Return (x, y) of the center of cell containing provided text 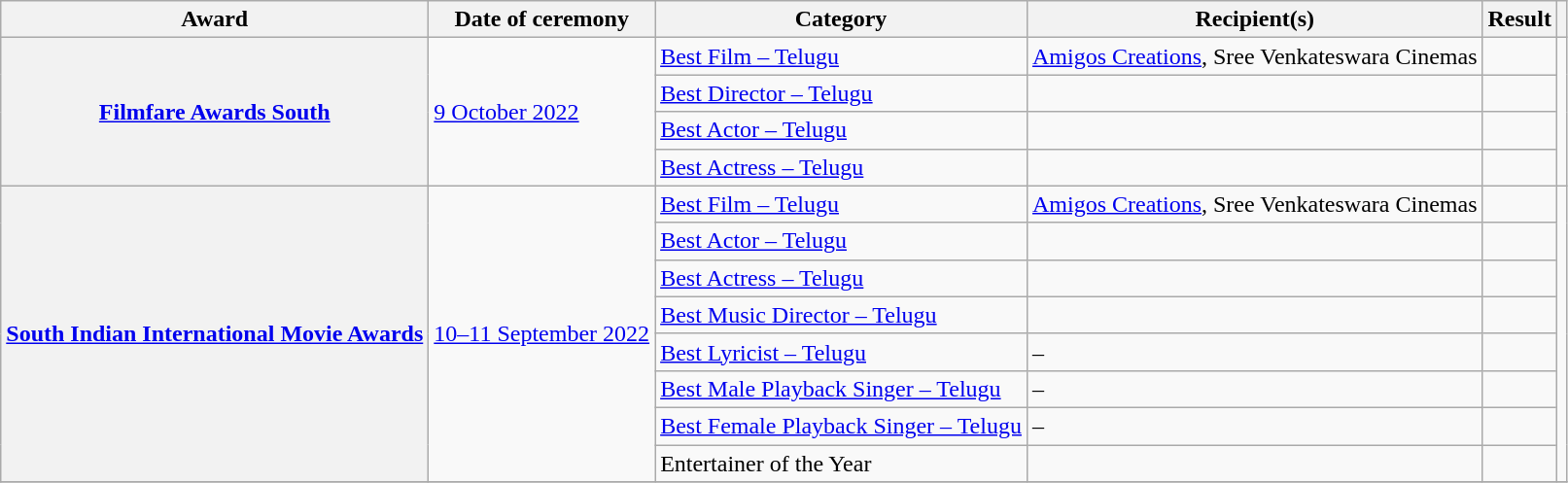
Best Female Playback Singer – Telugu (842, 426)
Award (215, 19)
Best Male Playback Singer – Telugu (842, 389)
Category (842, 19)
Date of ceremony (542, 19)
South Indian International Movie Awards (215, 333)
Best Lyricist – Telugu (842, 352)
Result (1519, 19)
Best Director – Telugu (842, 93)
Filmfare Awards South (215, 112)
Recipient(s) (1254, 19)
9 October 2022 (542, 112)
10–11 September 2022 (542, 333)
Best Music Director – Telugu (842, 315)
Entertainer of the Year (842, 464)
